Search for the cell housing the specified text and yield its [x, y] center coordinate. 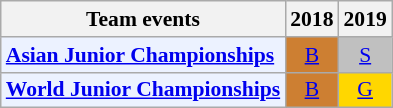
2019 [366, 19]
S [366, 55]
Team events [143, 19]
World Junior Championships [143, 90]
G [366, 90]
2018 [312, 19]
Asian Junior Championships [143, 55]
